Find where the given text appears and provide that cell's center as (X, Y) coordinate. 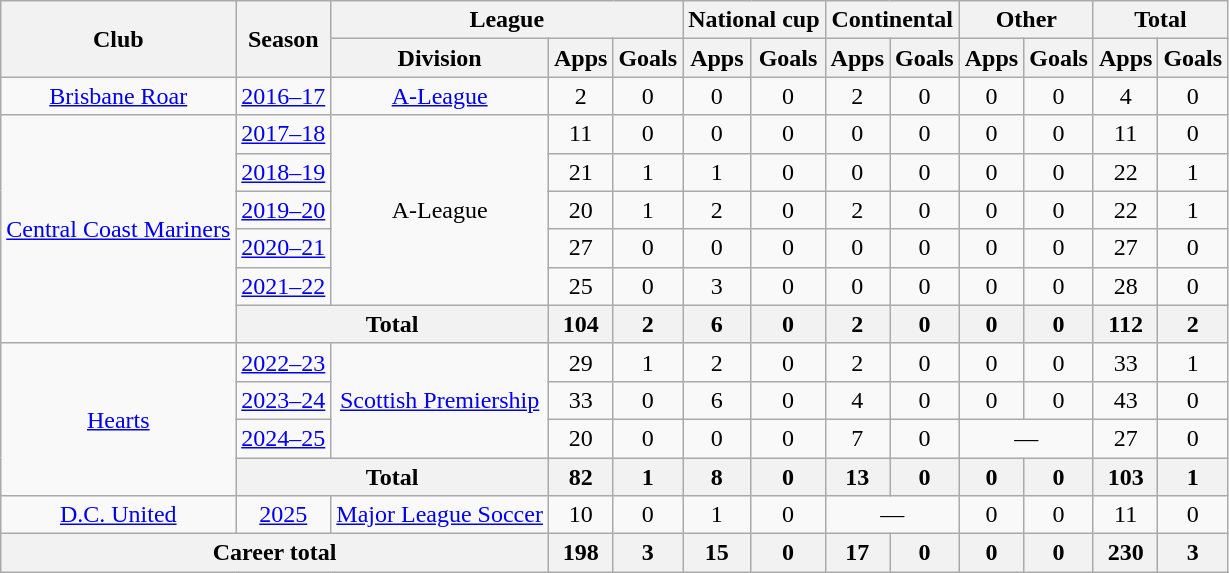
2016–17 (284, 96)
Season (284, 39)
7 (857, 438)
2018–19 (284, 172)
2025 (284, 515)
25 (580, 286)
103 (1125, 477)
28 (1125, 286)
2022–23 (284, 362)
13 (857, 477)
198 (580, 553)
2020–21 (284, 248)
17 (857, 553)
10 (580, 515)
Club (118, 39)
Hearts (118, 419)
112 (1125, 324)
Brisbane Roar (118, 96)
29 (580, 362)
Career total (275, 553)
Other (1026, 20)
2024–25 (284, 438)
Division (440, 58)
230 (1125, 553)
104 (580, 324)
Continental (892, 20)
National cup (754, 20)
Major League Soccer (440, 515)
2017–18 (284, 134)
2023–24 (284, 400)
Scottish Premiership (440, 400)
43 (1125, 400)
2021–22 (284, 286)
15 (717, 553)
82 (580, 477)
8 (717, 477)
21 (580, 172)
Central Coast Mariners (118, 229)
League (507, 20)
D.C. United (118, 515)
2019–20 (284, 210)
